Capture the cell that displays the provided text and extract its [x, y] central coordinate. 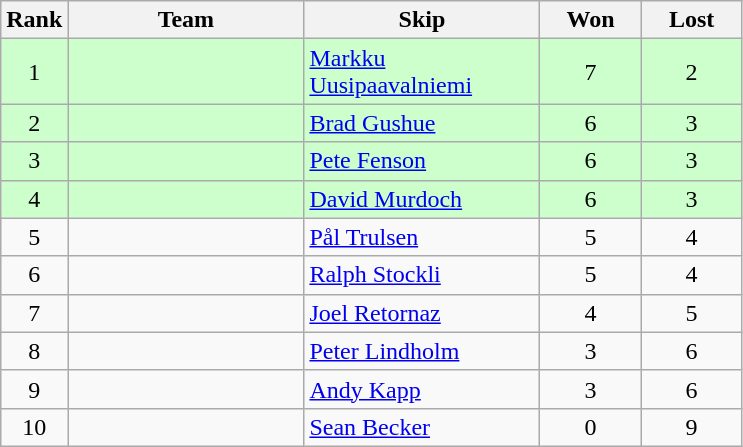
Peter Lindholm [422, 351]
David Murdoch [422, 199]
1 [34, 72]
Lost [692, 20]
Markku Uusipaavalniemi [422, 72]
Andy Kapp [422, 389]
8 [34, 351]
Joel Retornaz [422, 313]
Pål Trulsen [422, 237]
Ralph Stockli [422, 275]
Team [186, 20]
Skip [422, 20]
Won [590, 20]
Sean Becker [422, 427]
10 [34, 427]
0 [590, 427]
Rank [34, 20]
Brad Gushue [422, 123]
Pete Fenson [422, 161]
